Detect which cell encompasses the target text, then output its [x, y] center coordinate. 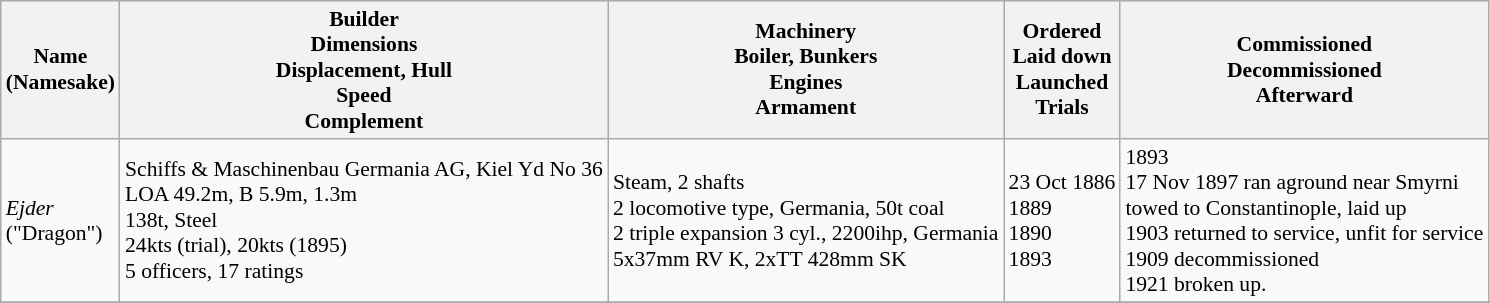
MachineryBoiler, BunkersEnginesArmament [806, 70]
Schiffs & Maschinenbau Germania AG, Kiel Yd No 36LOA 49.2m, B 5.9m, 1.3m138t, Steel24kts (trial), 20kts (1895)5 officers, 17 ratings [364, 220]
OrderedLaid downLaunchedTrials [1062, 70]
BuilderDimensionsDisplacement, HullSpeedComplement [364, 70]
CommissionedDecommissionedAfterward [1304, 70]
23 Oct 1886188918901893 [1062, 220]
Name(Namesake) [60, 70]
189317 Nov 1897 ran aground near Smyrnitowed to Constantinople, laid up1903 returned to service, unfit for service1909 decommissioned1921 broken up. [1304, 220]
Ejder("Dragon") [60, 220]
Steam, 2 shafts2 locomotive type, Germania, 50t coal2 triple expansion 3 cyl., 2200ihp, Germania5x37mm RV K, 2xTT 428mm SK [806, 220]
